Detect which cell encompasses the target text, then output its (X, Y) center coordinate. 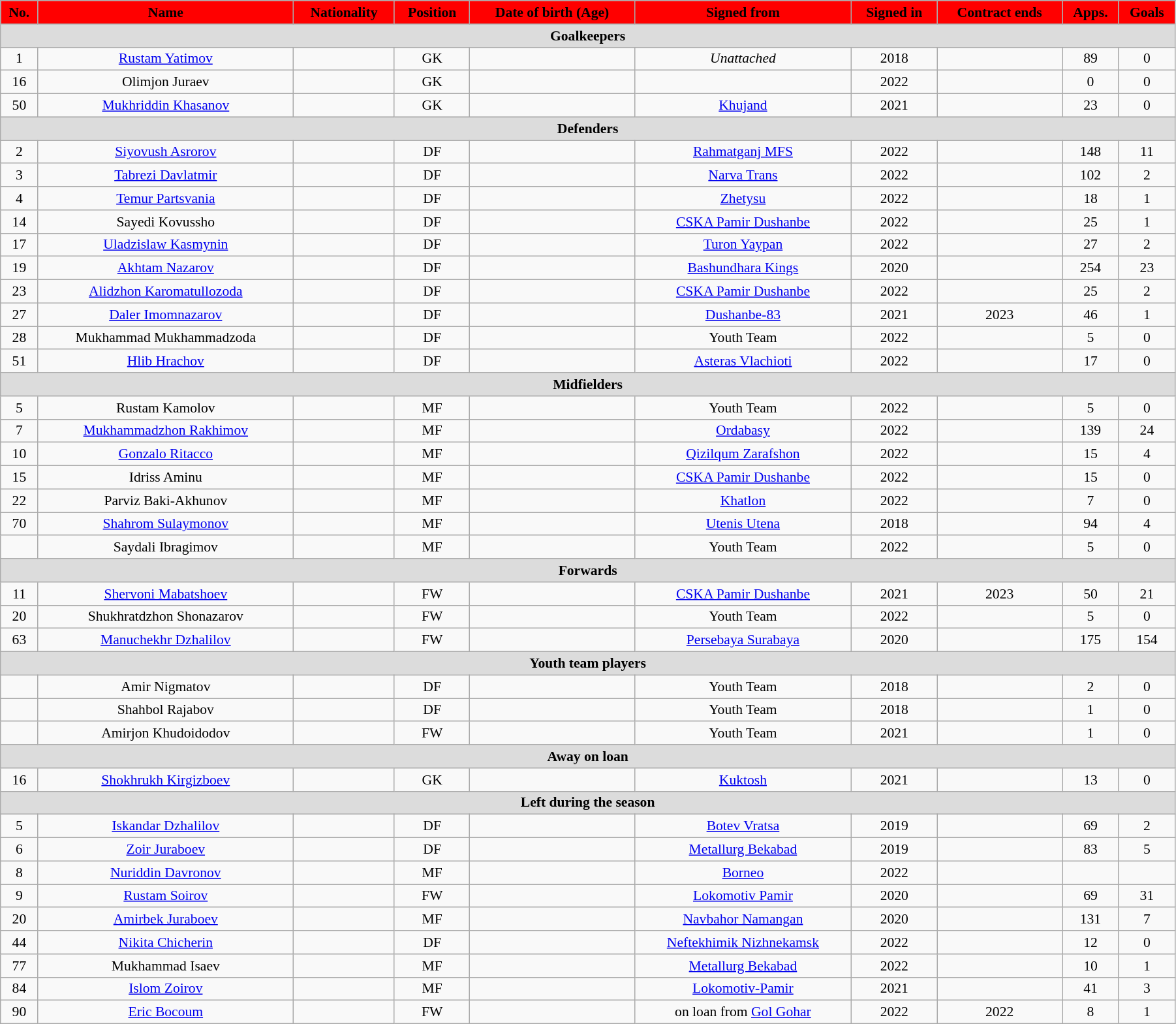
Turon Yaypan (743, 245)
Mukhammad Isaev (166, 966)
22 (20, 501)
Rahmatganj MFS (743, 152)
Olimjon Juraev (166, 82)
Persebaya Surabaya (743, 640)
Parviz Baki-Akhunov (166, 501)
Mukhammadzhon Rakhimov (166, 431)
Lokomotiv Pamir (743, 896)
Name (166, 12)
Hlib Hrachov (166, 362)
Shahbol Rajabov (166, 710)
Zoir Juraboev (166, 850)
Nationality (345, 12)
Temur Partsvania (166, 198)
Bashundhara Kings (743, 268)
Qizilqum Zarafshon (743, 454)
Rustam Soirov (166, 896)
77 (20, 966)
Borneo (743, 873)
Dushanbe-83 (743, 315)
Youth team players (588, 664)
Akhtam Nazarov (166, 268)
Islom Zoirov (166, 989)
13 (1091, 780)
Iskandar Dzhalilov (166, 826)
139 (1091, 431)
Navbahor Namangan (743, 920)
89 (1091, 59)
Eric Bocoum (166, 1012)
Ordabasy (743, 431)
41 (1091, 989)
No. (20, 12)
Narva Trans (743, 176)
14 (20, 222)
154 (1147, 640)
Shukhratdzhon Shonazarov (166, 617)
Left during the season (588, 803)
Utenis Utena (743, 524)
84 (20, 989)
Midfielders (588, 384)
31 (1147, 896)
24 (1147, 431)
Shervoni Mabatshoev (166, 594)
21 (1147, 594)
Position (432, 12)
Saydali Ibragimov (166, 548)
Siyovush Asrorov (166, 152)
Khujand (743, 106)
Rustam Kamolov (166, 408)
Goalkeepers (588, 36)
148 (1091, 152)
19 (20, 268)
Idriss Aminu (166, 478)
Tabrezi Davlatmir (166, 176)
Mukhammad Mukhammadzoda (166, 338)
Kuktosh (743, 780)
Alidzhon Karomatullozoda (166, 292)
83 (1091, 850)
Khatlon (743, 501)
Rustam Yatimov (166, 59)
70 (20, 524)
6 (20, 850)
Zhetysu (743, 198)
Neftekhimik Nizhnekamsk (743, 942)
28 (20, 338)
131 (1091, 920)
Uladzislaw Kasmynin (166, 245)
Nikita Chicherin (166, 942)
Gonzalo Ritacco (166, 454)
Asteras Vlachioti (743, 362)
Apps. (1091, 12)
Signed from (743, 12)
Forwards (588, 570)
Lokomotiv-Pamir (743, 989)
12 (1091, 942)
on loan from Gol Gohar (743, 1012)
18 (1091, 198)
44 (20, 942)
Mukhriddin Khasanov (166, 106)
Signed in (894, 12)
Nuriddin Davronov (166, 873)
Shokhrukh Kirgizboev (166, 780)
Manuchekhr Dzhalilov (166, 640)
94 (1091, 524)
46 (1091, 315)
102 (1091, 176)
Amirjon Khudoidodov (166, 734)
Shahrom Sulaymonov (166, 524)
Defenders (588, 129)
Goals (1147, 12)
Contract ends (1000, 12)
Amir Nigmatov (166, 687)
Botev Vratsa (743, 826)
Away on loan (588, 756)
Sayedi Kovussho (166, 222)
90 (20, 1012)
Unattached (743, 59)
51 (20, 362)
Amirbek Juraboev (166, 920)
175 (1091, 640)
Daler Imomnazarov (166, 315)
Date of birth (Age) (552, 12)
63 (20, 640)
9 (20, 896)
254 (1091, 268)
